Provide the [X, Y] coordinate of the cell's center where the given text is located.  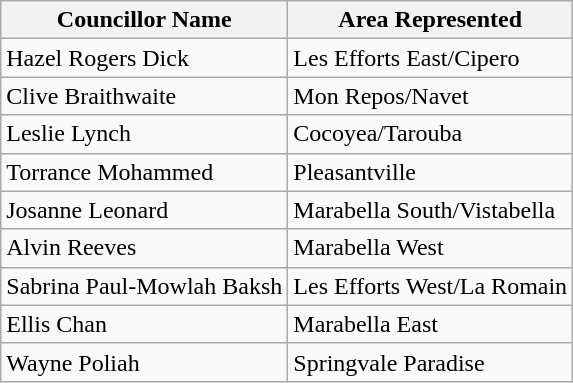
Torrance Mohammed [144, 172]
Area Represented [430, 20]
Pleasantville [430, 172]
Sabrina Paul-Mowlah Baksh [144, 286]
Clive Braithwaite [144, 96]
Cocoyea/Tarouba [430, 134]
Les Efforts West/La Romain [430, 286]
Hazel Rogers Dick [144, 58]
Leslie Lynch [144, 134]
Marabella South/Vistabella [430, 210]
Les Efforts East/Cipero [430, 58]
Mon Repos/Navet [430, 96]
Wayne Poliah [144, 362]
Ellis Chan [144, 324]
Marabella West [430, 248]
Marabella East [430, 324]
Alvin Reeves [144, 248]
Josanne Leonard [144, 210]
Springvale Paradise [430, 362]
Councillor Name [144, 20]
